Determine the [x, y] coordinate at the center of the cell enclosing the given text.  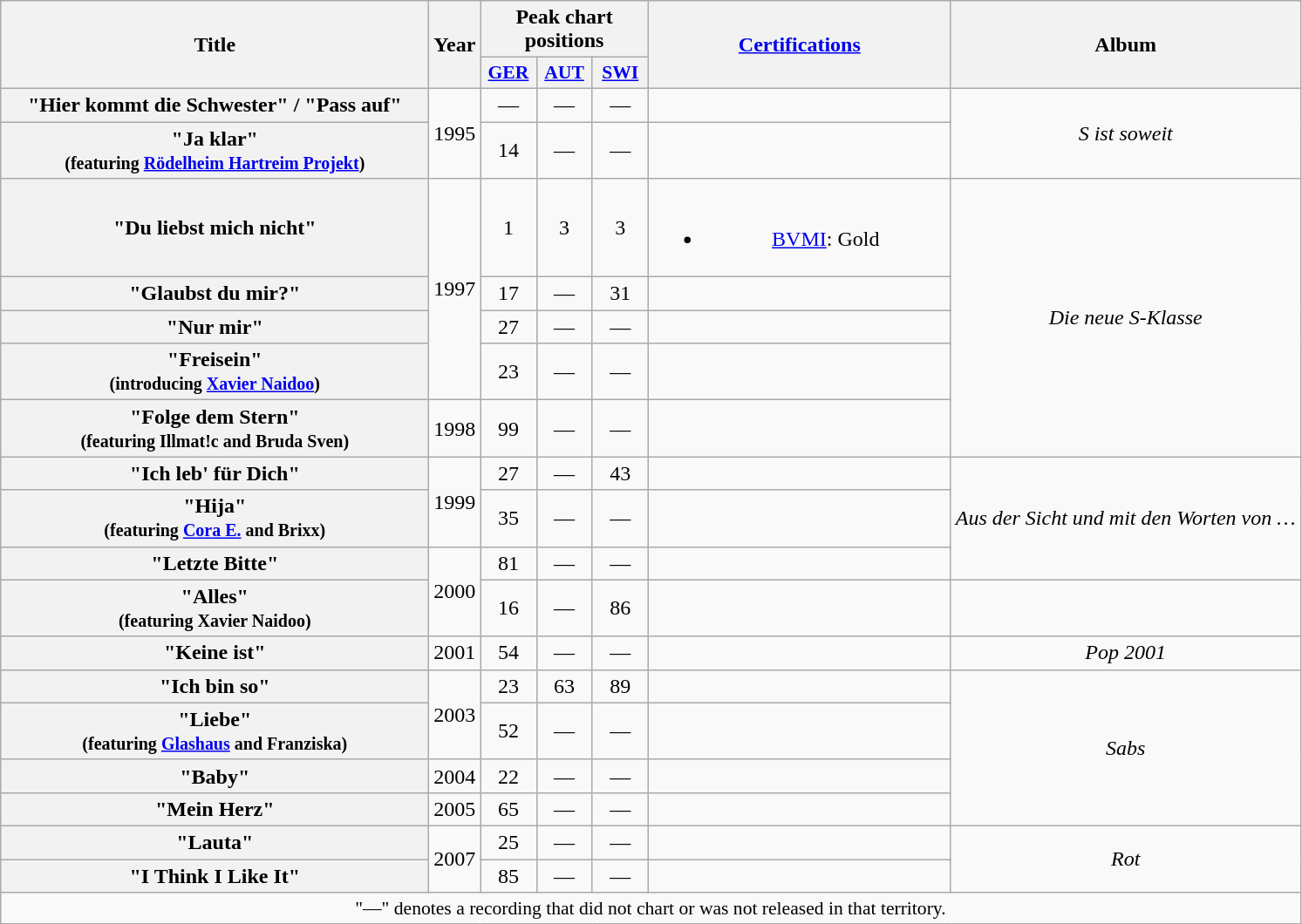
81 [508, 563]
99 [508, 429]
Peak chart positions [564, 30]
"Lauta" [215, 842]
Pop 2001 [1125, 653]
Certifications [799, 45]
GER [508, 73]
Sabs [1125, 748]
"—" denotes a recording that did not chart or was not released in that territory. [651, 908]
31 [620, 294]
"Mein Herz" [215, 809]
Die neue S-Klasse [1125, 317]
"Letzte Bitte" [215, 563]
Album [1125, 45]
"Ich bin so" [215, 686]
"Ich leb' für Dich" [215, 473]
"Ja klar" (featuring Rödelheim Hartreim Projekt) [215, 150]
SWI [620, 73]
16 [508, 608]
BVMI: Gold [799, 228]
2007 [455, 859]
63 [564, 686]
AUT [564, 73]
2004 [455, 776]
1995 [455, 132]
"Nur mir" [215, 327]
25 [508, 842]
"Glaubst du mir?" [215, 294]
"Du liebst mich nicht" [215, 228]
Aus der Sicht und mit den Worten von … [1125, 518]
"Hier kommt die Schwester" / "Pass auf" [215, 105]
54 [508, 653]
2000 [455, 591]
"I Think I Like It" [215, 876]
65 [508, 809]
Rot [1125, 859]
"Alles" (featuring Xavier Naidoo) [215, 608]
"Baby" [215, 776]
14 [508, 150]
1998 [455, 429]
1997 [455, 289]
1 [508, 228]
2001 [455, 653]
89 [620, 686]
35 [508, 518]
S ist soweit [1125, 132]
43 [620, 473]
1999 [455, 502]
86 [620, 608]
85 [508, 876]
Title [215, 45]
"Hija" (featuring Cora E. and Brixx) [215, 518]
"Keine ist" [215, 653]
22 [508, 776]
"Liebe" (featuring Glashaus and Franziska) [215, 730]
2005 [455, 809]
"Freisein" (introducing Xavier Naidoo) [215, 371]
52 [508, 730]
2003 [455, 715]
Year [455, 45]
17 [508, 294]
"Folge dem Stern" (featuring Illmat!c and Bruda Sven) [215, 429]
